Detect which cell encompasses the target text, then output its [X, Y] center coordinate. 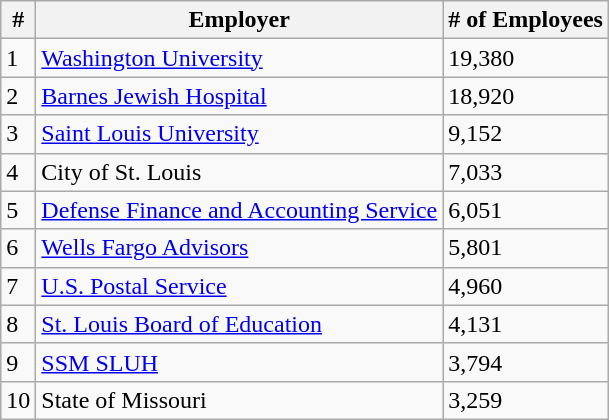
SSM SLUH [240, 362]
4,960 [526, 286]
# [18, 20]
# of Employees [526, 20]
Employer [240, 20]
2 [18, 96]
10 [18, 400]
18,920 [526, 96]
Washington University [240, 58]
8 [18, 324]
9 [18, 362]
U.S. Postal Service [240, 286]
3,794 [526, 362]
4,131 [526, 324]
Defense Finance and Accounting Service [240, 210]
3 [18, 134]
4 [18, 172]
St. Louis Board of Education [240, 324]
9,152 [526, 134]
5 [18, 210]
6 [18, 248]
19,380 [526, 58]
7,033 [526, 172]
1 [18, 58]
State of Missouri [240, 400]
3,259 [526, 400]
6,051 [526, 210]
Saint Louis University [240, 134]
Wells Fargo Advisors [240, 248]
5,801 [526, 248]
Barnes Jewish Hospital [240, 96]
City of St. Louis [240, 172]
7 [18, 286]
